Extract the [x, y] coordinate from the center of the cell holding the provided text.  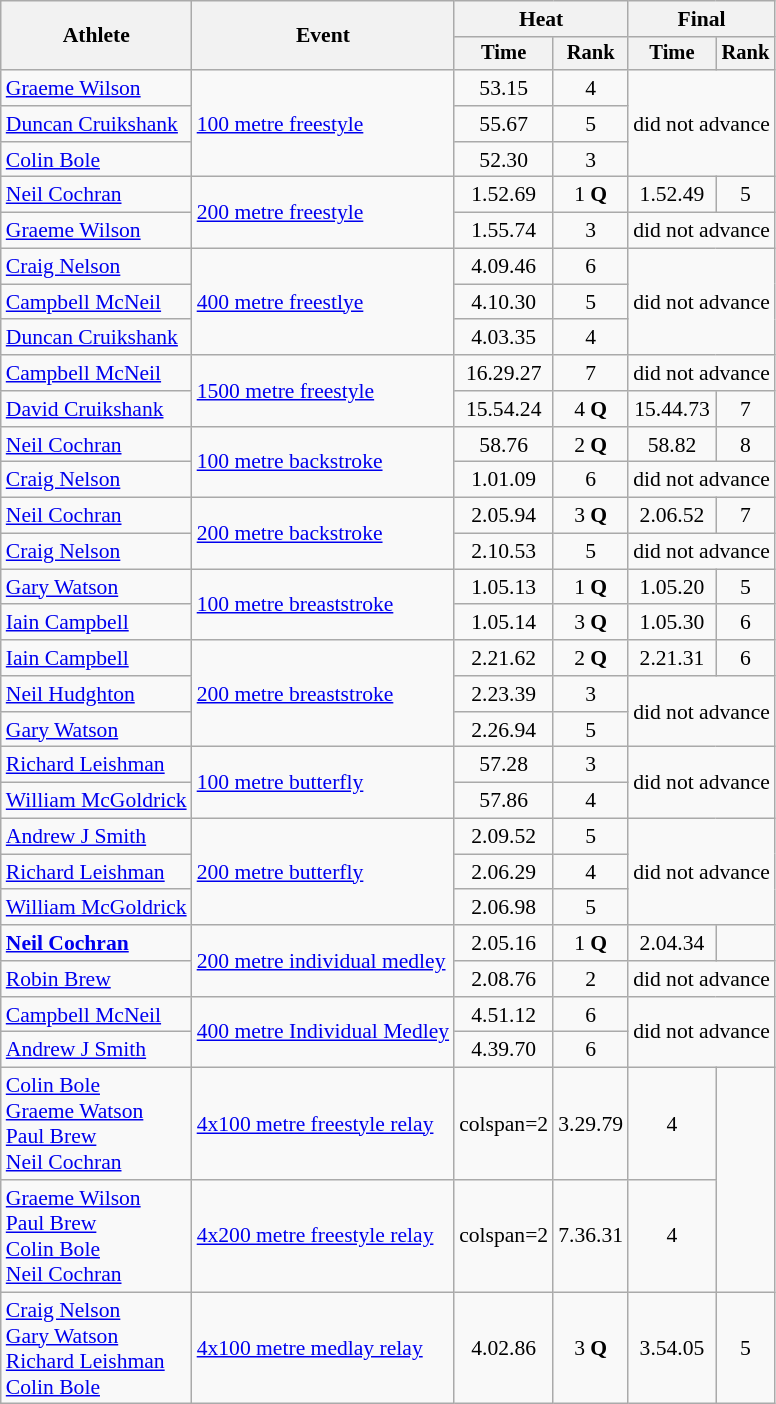
4x100 metre freestyle relay [323, 1124]
1.05.14 [504, 623]
400 metre freestlye [323, 302]
Craig NelsonGary WatsonRichard LeishmanColin Bole [96, 1348]
16.29.27 [504, 373]
2.06.98 [504, 908]
57.86 [504, 801]
57.28 [504, 765]
200 metre freestyle [323, 212]
4.09.46 [504, 267]
1500 metre freestyle [323, 390]
Graeme WilsonPaul BrewColin BoleNeil Cochran [96, 1236]
1.05.20 [672, 587]
400 metre Individual Medley [323, 1032]
7.36.31 [590, 1236]
Colin BoleGraeme WatsonPaul BrewNeil Cochran [96, 1124]
2.06.52 [672, 516]
Colin Bole [96, 160]
200 metre butterfly [323, 872]
100 metre freestyle [323, 124]
2.04.34 [672, 943]
15.44.73 [672, 409]
2.09.52 [504, 837]
4.10.30 [504, 302]
4.51.12 [504, 1015]
2.21.31 [672, 658]
4.02.86 [504, 1348]
4.03.35 [504, 338]
3.54.05 [672, 1348]
200 metre individual medley [323, 960]
2.23.39 [504, 694]
Heat [541, 19]
David Cruikshank [96, 409]
2.26.94 [504, 730]
2.21.62 [504, 658]
4.39.70 [504, 1050]
Event [323, 36]
2.05.16 [504, 943]
200 metre backstroke [323, 534]
200 metre breaststroke [323, 694]
Neil Hudghton [96, 694]
52.30 [504, 160]
4x200 metre freestyle relay [323, 1236]
Athlete [96, 36]
100 metre butterfly [323, 782]
Robin Brew [96, 979]
4 Q [590, 409]
58.76 [504, 445]
1.52.49 [672, 195]
15.54.24 [504, 409]
2 [590, 979]
2.08.76 [504, 979]
8 [746, 445]
3.29.79 [590, 1124]
58.82 [672, 445]
53.15 [504, 88]
2.10.53 [504, 552]
55.67 [504, 124]
Final [702, 19]
1.05.13 [504, 587]
1.05.30 [672, 623]
1.01.09 [504, 480]
1.52.69 [504, 195]
4x100 metre medlay relay [323, 1348]
100 metre backstroke [323, 462]
2.06.29 [504, 872]
1.55.74 [504, 231]
100 metre breaststroke [323, 604]
2.05.94 [504, 516]
